Pinpoint the cell where the given text exists, returning its [x, y] midpoint coordinate. 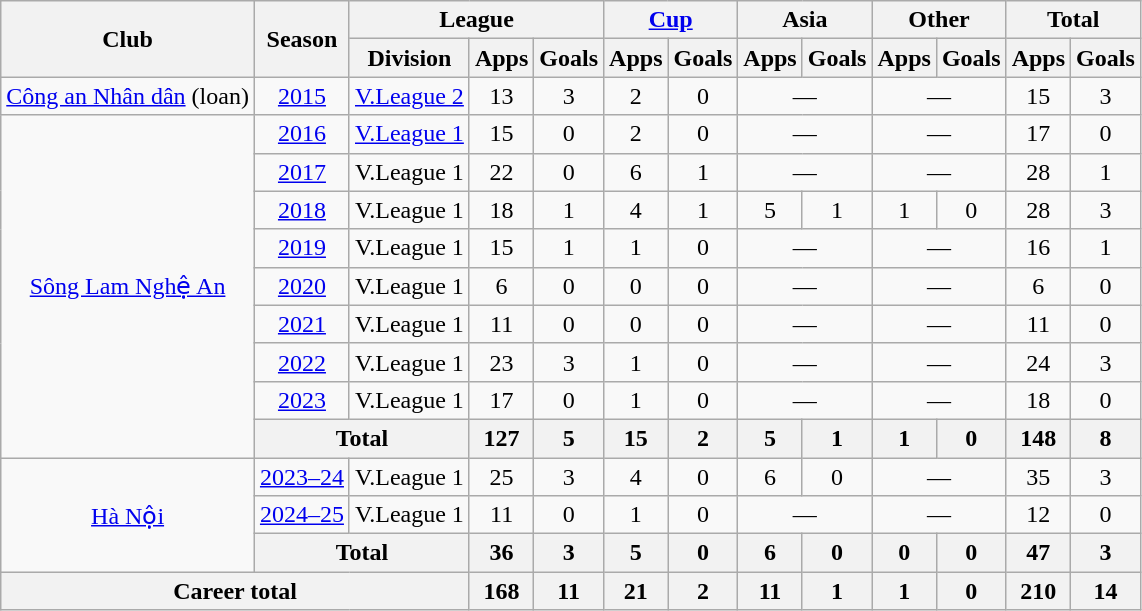
Other [939, 20]
League [476, 20]
2019 [302, 248]
2024–25 [302, 515]
210 [1038, 591]
127 [501, 438]
2022 [302, 362]
2023 [302, 400]
Division [409, 58]
13 [501, 96]
8 [1106, 438]
22 [501, 172]
2017 [302, 172]
24 [1038, 362]
2023–24 [302, 477]
168 [501, 591]
148 [1038, 438]
Sông Lam Nghệ An [128, 286]
Season [302, 39]
Asia [805, 20]
12 [1038, 515]
25 [501, 477]
21 [636, 591]
Công an Nhân dân (loan) [128, 96]
2020 [302, 286]
16 [1038, 248]
Hà Nội [128, 515]
Career total [236, 591]
Cup [671, 20]
2018 [302, 210]
Club [128, 39]
2021 [302, 324]
14 [1106, 591]
23 [501, 362]
47 [1038, 553]
V.League 2 [409, 96]
2016 [302, 134]
35 [1038, 477]
2015 [302, 96]
36 [501, 553]
